Return [X, Y] of the center of cell containing provided text 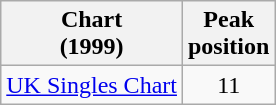
Peakposition [228, 34]
11 [228, 85]
Chart(1999) [92, 34]
UK Singles Chart [92, 85]
